Determine the (X, Y) coordinate at the center of the cell enclosing the given text.  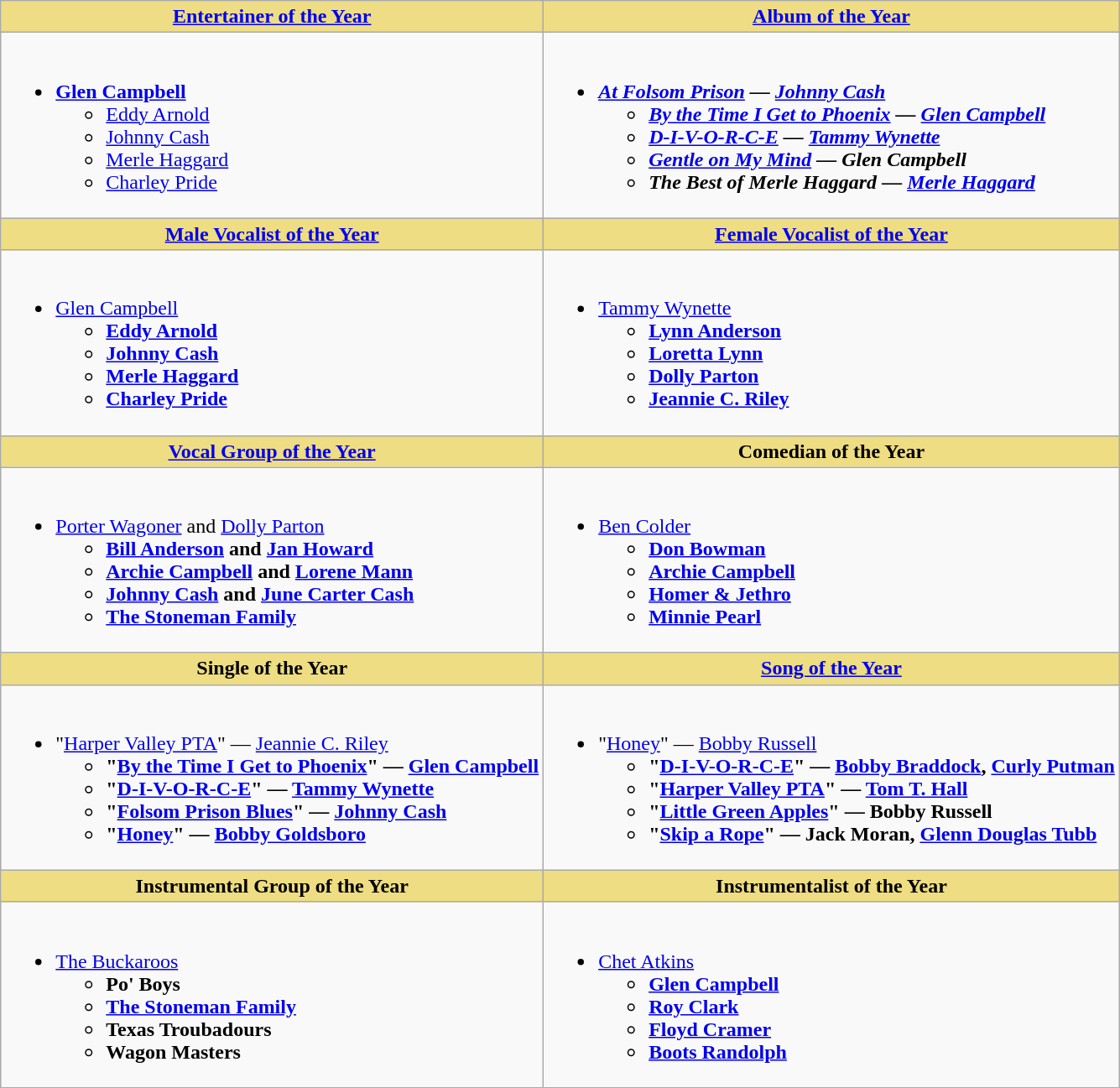
Female Vocalist of the Year (832, 234)
Instrumental Group of the Year (272, 886)
Album of the Year (832, 17)
Comedian of the Year (832, 451)
Ben ColderDon BowmanArchie CampbellHomer & JethroMinnie Pearl (832, 560)
Single of the Year (272, 669)
Porter Wagoner and Dolly PartonBill Anderson and Jan HowardArchie Campbell and Lorene MannJohnny Cash and June Carter CashThe Stoneman Family (272, 560)
Entertainer of the Year (272, 17)
Instrumentalist of the Year (832, 886)
Male Vocalist of the Year (272, 234)
Song of the Year (832, 669)
Vocal Group of the Year (272, 451)
Tammy WynetteLynn AndersonLoretta LynnDolly PartonJeannie C. Riley (832, 342)
The BuckaroosPo' BoysThe Stoneman FamilyTexas TroubadoursWagon Masters (272, 995)
Chet AtkinsGlen CampbellRoy ClarkFloyd CramerBoots Randolph (832, 995)
